For the text-containing cell, return its midpoint in (X, Y) coordinate format. 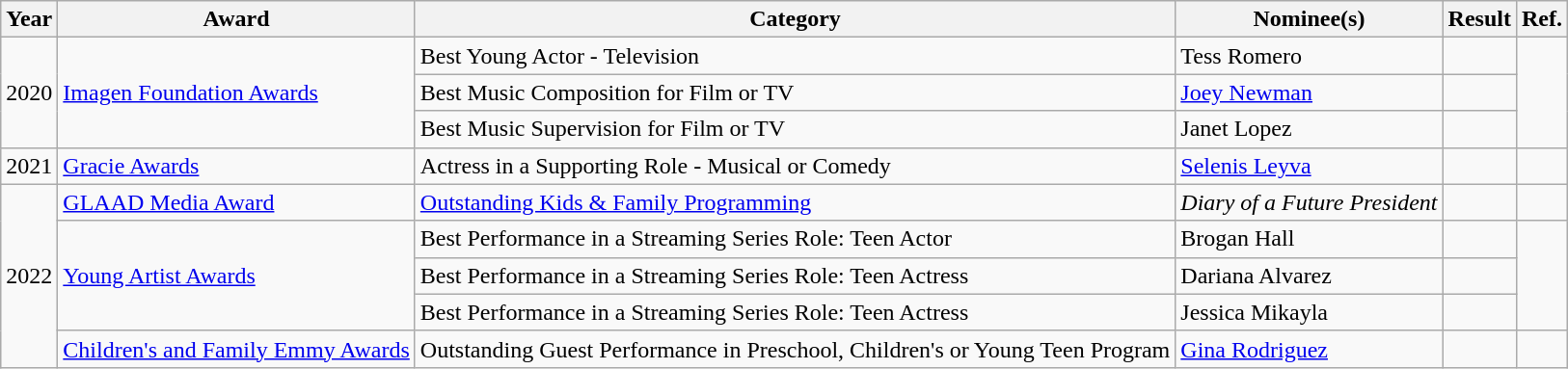
Award (236, 19)
Children's and Family Emmy Awards (236, 349)
Janet Lopez (1310, 129)
Tess Romero (1310, 56)
Jessica Mikayla (1310, 312)
Best Young Actor - Television (795, 56)
Gracie Awards (236, 166)
Imagen Foundation Awards (236, 92)
Nominee(s) (1310, 19)
Outstanding Kids & Family Programming (795, 202)
Young Artist Awards (236, 276)
Diary of a Future President (1310, 202)
Actress in a Supporting Role - Musical or Comedy (795, 166)
2022 (29, 276)
2021 (29, 166)
GLAAD Media Award (236, 202)
Joey Newman (1310, 92)
Best Performance in a Streaming Series Role: Teen Actor (795, 239)
Year (29, 19)
Ref. (1541, 19)
Best Music Composition for Film or TV (795, 92)
Outstanding Guest Performance in Preschool, Children's or Young Teen Program (795, 349)
2020 (29, 92)
Selenis Leyva (1310, 166)
Dariana Alvarez (1310, 276)
Brogan Hall (1310, 239)
Gina Rodriguez (1310, 349)
Result (1479, 19)
Category (795, 19)
Best Music Supervision for Film or TV (795, 129)
